Return [x, y] of the center of cell containing provided text 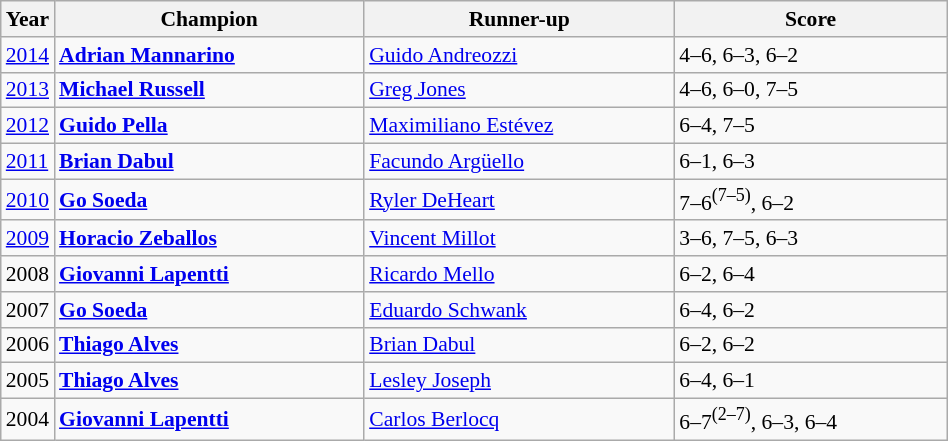
2006 [28, 345]
3–6, 7–5, 6–3 [810, 239]
2010 [28, 200]
Year [28, 19]
Ryler DeHeart [519, 200]
4–6, 6–0, 7–5 [810, 90]
2007 [28, 310]
Adrian Mannarino [209, 55]
Horacio Zeballos [209, 239]
Score [810, 19]
6–7(2–7), 6–3, 6–4 [810, 420]
Greg Jones [519, 90]
6–4, 6–1 [810, 381]
Vincent Millot [519, 239]
Eduardo Schwank [519, 310]
6–1, 6–3 [810, 162]
Ricardo Mello [519, 274]
2012 [28, 126]
Lesley Joseph [519, 381]
2014 [28, 55]
6–2, 6–4 [810, 274]
6–4, 6–2 [810, 310]
2008 [28, 274]
Champion [209, 19]
2005 [28, 381]
Facundo Argüello [519, 162]
7–6(7–5), 6–2 [810, 200]
6–4, 7–5 [810, 126]
Guido Andreozzi [519, 55]
Maximiliano Estévez [519, 126]
2011 [28, 162]
2004 [28, 420]
Runner-up [519, 19]
4–6, 6–3, 6–2 [810, 55]
Michael Russell [209, 90]
2013 [28, 90]
Guido Pella [209, 126]
Carlos Berlocq [519, 420]
2009 [28, 239]
6–2, 6–2 [810, 345]
